Find where the given text appears and provide that cell's center as (x, y) coordinate. 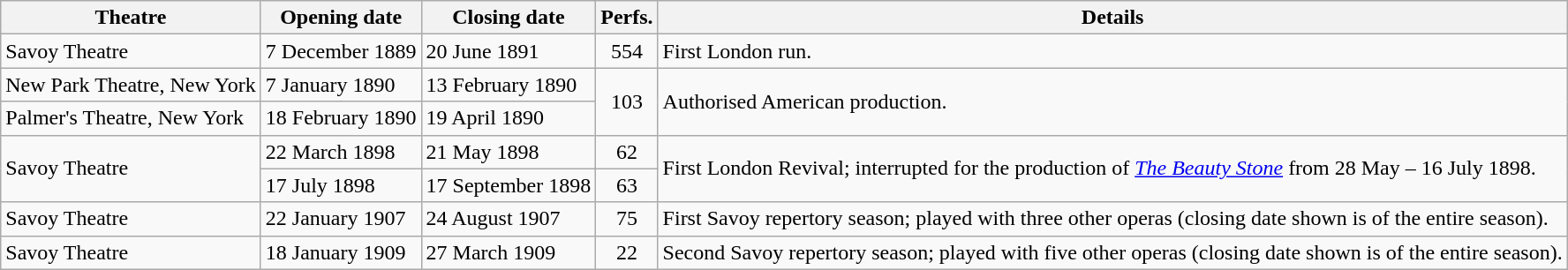
First London run. (1112, 51)
7 January 1890 (341, 85)
Theatre (131, 18)
First Savoy repertory season; played with three other operas (closing date shown is of the entire season). (1112, 219)
Authorised American production. (1112, 101)
22 March 1898 (341, 152)
62 (627, 152)
Palmer's Theatre, New York (131, 118)
18 February 1890 (341, 118)
Perfs. (627, 18)
103 (627, 101)
Closing date (509, 18)
First London Revival; interrupted for the production of The Beauty Stone from 28 May – 16 July 1898. (1112, 169)
New Park Theatre, New York (131, 85)
7 December 1889 (341, 51)
24 August 1907 (509, 219)
554 (627, 51)
Details (1112, 18)
17 September 1898 (509, 185)
18 January 1909 (341, 252)
22 (627, 252)
Second Savoy repertory season; played with five other operas (closing date shown is of the entire season). (1112, 252)
20 June 1891 (509, 51)
21 May 1898 (509, 152)
Opening date (341, 18)
75 (627, 219)
13 February 1890 (509, 85)
17 July 1898 (341, 185)
22 January 1907 (341, 219)
19 April 1890 (509, 118)
63 (627, 185)
27 March 1909 (509, 252)
